Return the (x, y) coordinate for the center point of the cell that contains the specified text.  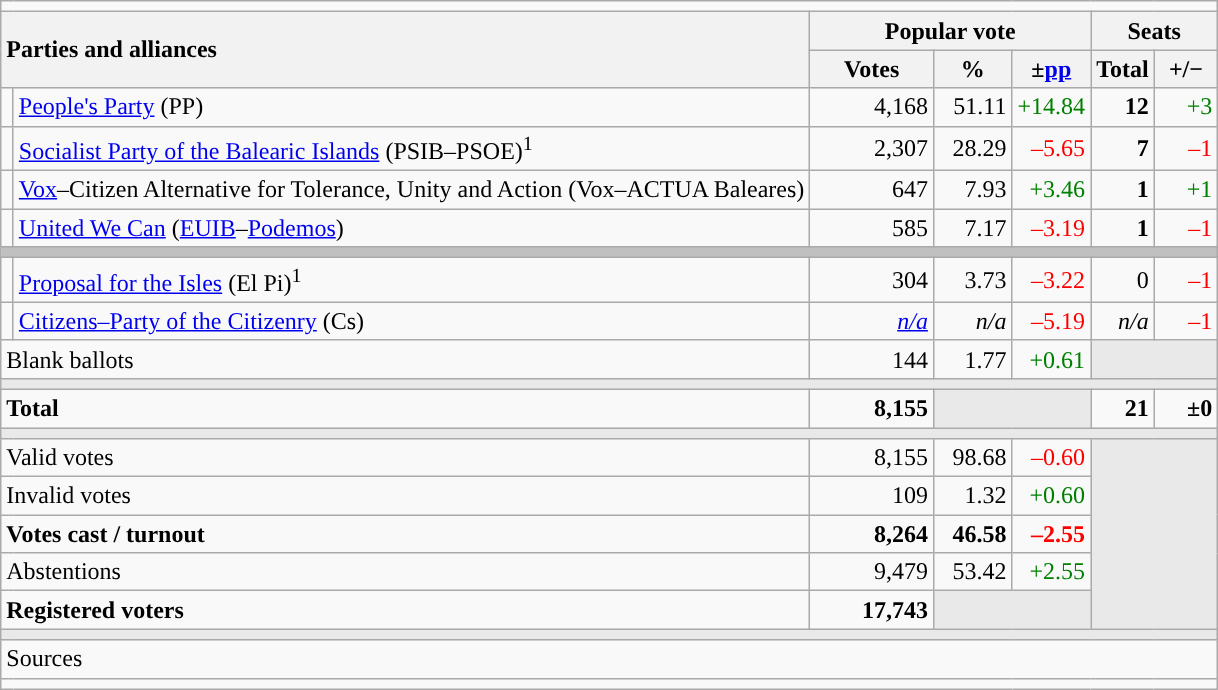
+1 (1186, 190)
Seats (1154, 31)
Votes cast / turnout (406, 534)
+3 (1186, 107)
Vox–Citizen Alternative for Tolerance, Unity and Action (Vox–ACTUA Baleares) (412, 190)
46.58 (972, 534)
1.77 (972, 359)
8,264 (872, 534)
12 (1123, 107)
98.68 (972, 458)
Invalid votes (406, 496)
7.93 (972, 190)
People's Party (PP) (412, 107)
–5.19 (1052, 321)
51.11 (972, 107)
Popular vote (950, 31)
4,168 (872, 107)
Registered voters (406, 610)
7.17 (972, 228)
Sources (610, 659)
±pp (1052, 69)
Blank ballots (406, 359)
Abstentions (406, 572)
Parties and alliances (406, 50)
±0 (1186, 408)
1.32 (972, 496)
304 (872, 280)
585 (872, 228)
28.29 (972, 148)
United We Can (EUIB–Podemos) (412, 228)
–3.19 (1052, 228)
Citizens–Party of the Citizenry (Cs) (412, 321)
647 (872, 190)
–2.55 (1052, 534)
Proposal for the Isles (El Pi)1 (412, 280)
144 (872, 359)
3.73 (972, 280)
+14.84 (1052, 107)
Valid votes (406, 458)
109 (872, 496)
% (972, 69)
17,743 (872, 610)
–0.60 (1052, 458)
–5.65 (1052, 148)
+0.61 (1052, 359)
7 (1123, 148)
9,479 (872, 572)
Socialist Party of the Balearic Islands (PSIB–PSOE)1 (412, 148)
+3.46 (1052, 190)
–3.22 (1052, 280)
+/− (1186, 69)
21 (1123, 408)
+2.55 (1052, 572)
53.42 (972, 572)
0 (1123, 280)
2,307 (872, 148)
Votes (872, 69)
+0.60 (1052, 496)
